Determine the [x, y] coordinate at the center of the cell enclosing the given text.  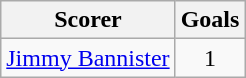
1 [210, 58]
Scorer [88, 20]
Goals [210, 20]
Jimmy Bannister [88, 58]
